Locate the cell with the specified text and output its [x, y] center coordinate. 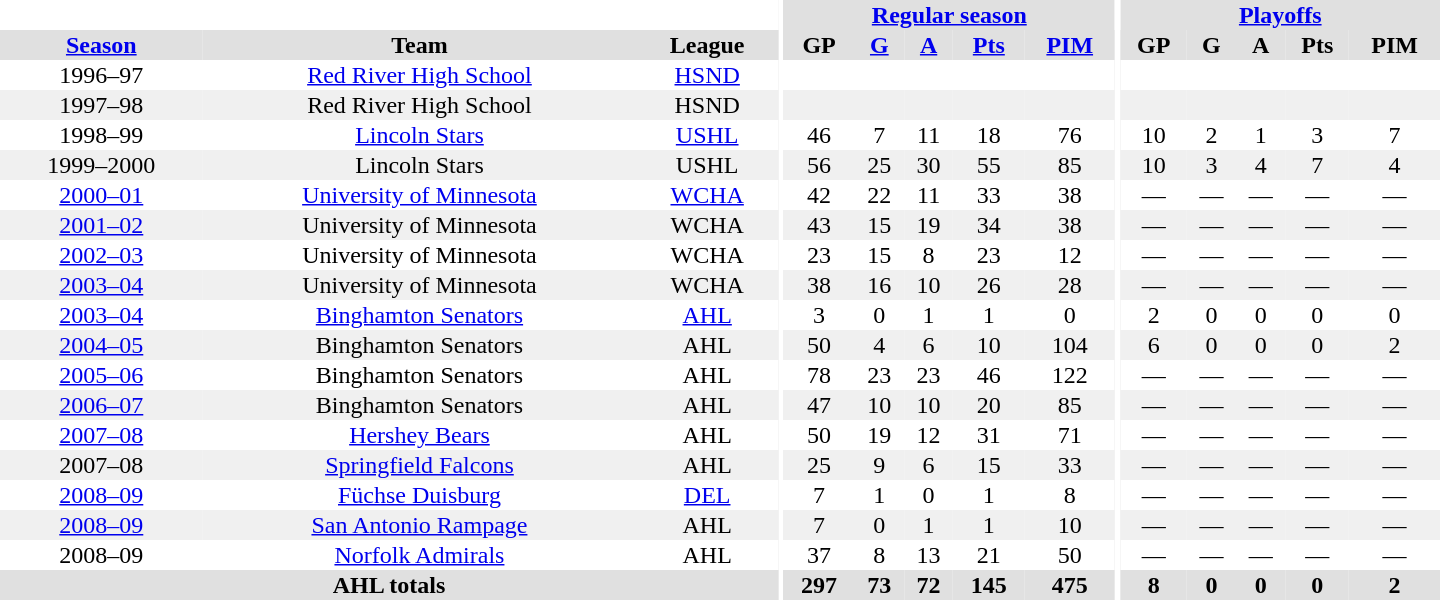
47 [820, 405]
16 [880, 285]
1999–2000 [102, 165]
30 [928, 165]
2006–07 [102, 405]
Playoffs [1280, 15]
28 [1070, 285]
2001–02 [102, 225]
56 [820, 165]
2005–06 [102, 375]
League [707, 45]
18 [988, 135]
AHL totals [389, 585]
26 [988, 285]
42 [820, 195]
2002–03 [102, 255]
1997–98 [102, 105]
Springfield Falcons [420, 465]
55 [988, 165]
Hershey Bears [420, 435]
71 [1070, 435]
Season [102, 45]
1998–99 [102, 135]
78 [820, 375]
297 [820, 585]
20 [988, 405]
145 [988, 585]
76 [1070, 135]
Regular season [950, 15]
104 [1070, 345]
22 [880, 195]
2004–05 [102, 345]
San Antonio Rampage [420, 525]
34 [988, 225]
Norfolk Admirals [420, 555]
73 [880, 585]
122 [1070, 375]
1996–97 [102, 75]
Team [420, 45]
9 [880, 465]
21 [988, 555]
Füchse Duisburg [420, 495]
72 [928, 585]
DEL [707, 495]
43 [820, 225]
37 [820, 555]
475 [1070, 585]
2000–01 [102, 195]
13 [928, 555]
31 [988, 435]
